Detect which cell encompasses the target text, then output its [X, Y] center coordinate. 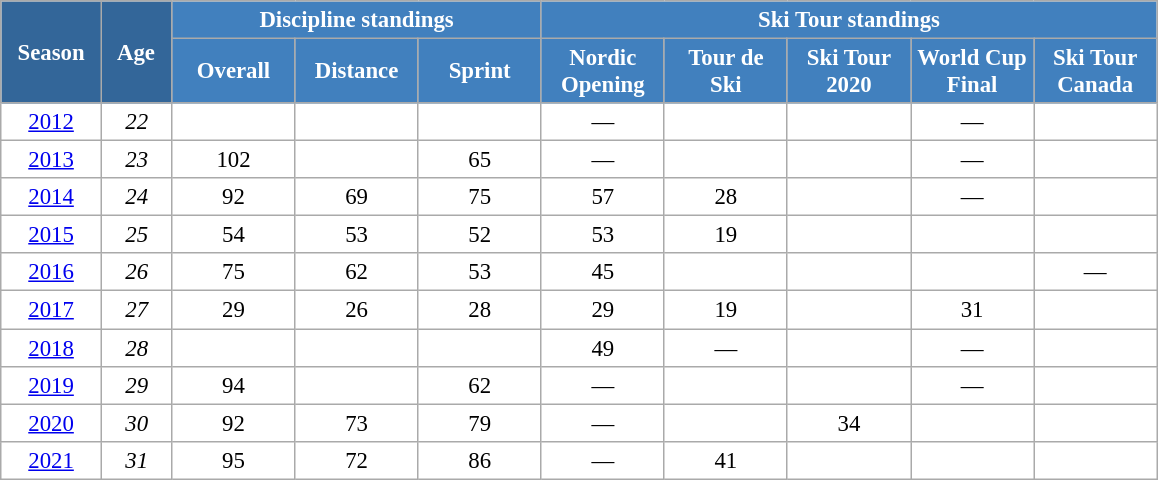
72 [356, 460]
2019 [52, 385]
Overall [234, 72]
54 [234, 235]
22 [136, 122]
Tour deSki [726, 72]
69 [356, 197]
86 [480, 460]
2017 [52, 310]
2014 [52, 197]
41 [726, 460]
Age [136, 52]
2020 [52, 423]
2018 [52, 348]
Discipline standings [356, 20]
102 [234, 160]
27 [136, 310]
30 [136, 423]
49 [602, 348]
23 [136, 160]
Ski TourCanada [1096, 72]
World CupFinal [972, 72]
2013 [52, 160]
Sprint [480, 72]
95 [234, 460]
73 [356, 423]
NordicOpening [602, 72]
25 [136, 235]
57 [602, 197]
79 [480, 423]
45 [602, 273]
34 [848, 423]
2016 [52, 273]
Distance [356, 72]
Season [52, 52]
52 [480, 235]
Ski Tour standings [848, 20]
24 [136, 197]
94 [234, 385]
2012 [52, 122]
2015 [52, 235]
2021 [52, 460]
Ski Tour2020 [848, 72]
65 [480, 160]
